Locate the cell with the specified text and output its [X, Y] center coordinate. 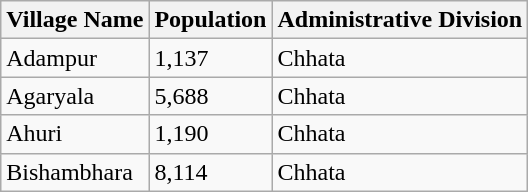
5,688 [210, 96]
Bishambhara [75, 172]
8,114 [210, 172]
Adampur [75, 58]
Agaryala [75, 96]
Ahuri [75, 134]
Village Name [75, 20]
1,190 [210, 134]
1,137 [210, 58]
Administrative Division [400, 20]
Population [210, 20]
